For the text-containing cell, return its midpoint in (x, y) coordinate format. 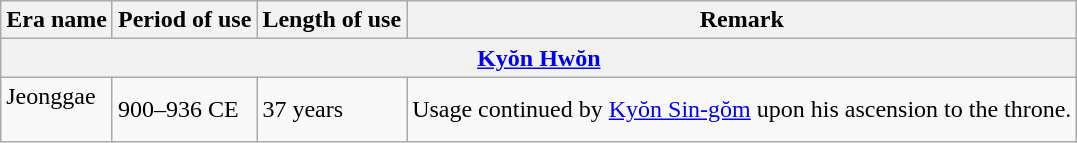
Jeonggae (57, 110)
Usage continued by Kyŏn Sin-gŏm upon his ascension to the throne. (742, 110)
Period of use (184, 20)
37 years (332, 110)
Length of use (332, 20)
Remark (742, 20)
Era name (57, 20)
Kyŏn Hwŏn (539, 58)
900–936 CE (184, 110)
